For the text-containing cell, return its midpoint in [x, y] coordinate format. 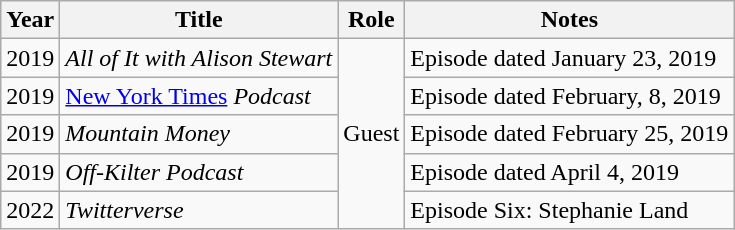
Year [30, 20]
Episode dated February 25, 2019 [570, 134]
2022 [30, 210]
New York Times Podcast [199, 96]
Episode Six: Stephanie Land [570, 210]
Notes [570, 20]
Title [199, 20]
Role [372, 20]
Twitterverse [199, 210]
Episode dated January 23, 2019 [570, 58]
Episode dated February, 8, 2019 [570, 96]
Off-Kilter Podcast [199, 172]
All of It with Alison Stewart [199, 58]
Guest [372, 134]
Episode dated April 4, 2019 [570, 172]
Mountain Money [199, 134]
